Find where the given text appears and provide that cell's center as (x, y) coordinate. 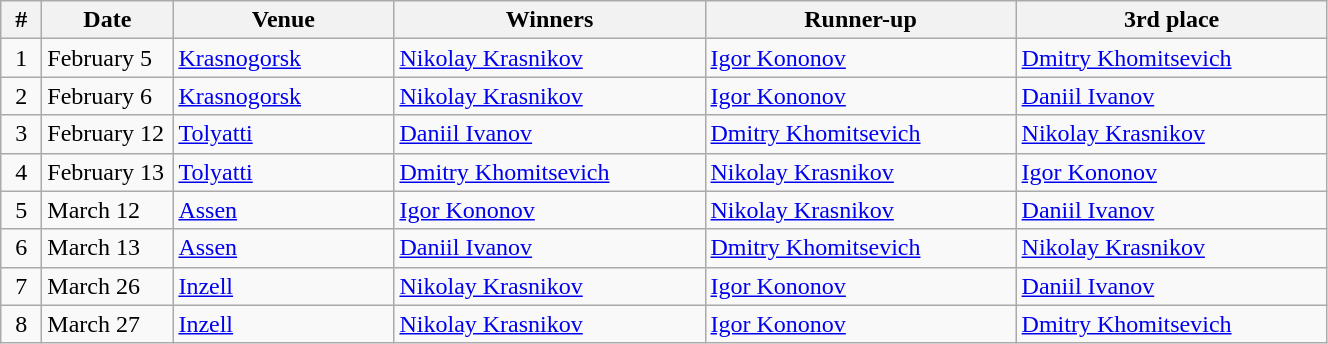
Date (108, 20)
March 13 (108, 248)
4 (22, 172)
Winners (550, 20)
6 (22, 248)
5 (22, 210)
7 (22, 286)
February 13 (108, 172)
February 6 (108, 96)
Runner-up (860, 20)
February 12 (108, 134)
March 27 (108, 324)
# (22, 20)
Venue (284, 20)
February 5 (108, 58)
March 12 (108, 210)
1 (22, 58)
3rd place (1172, 20)
8 (22, 324)
March 26 (108, 286)
3 (22, 134)
2 (22, 96)
